Determine the (X, Y) coordinate at the center of the cell enclosing the given text.  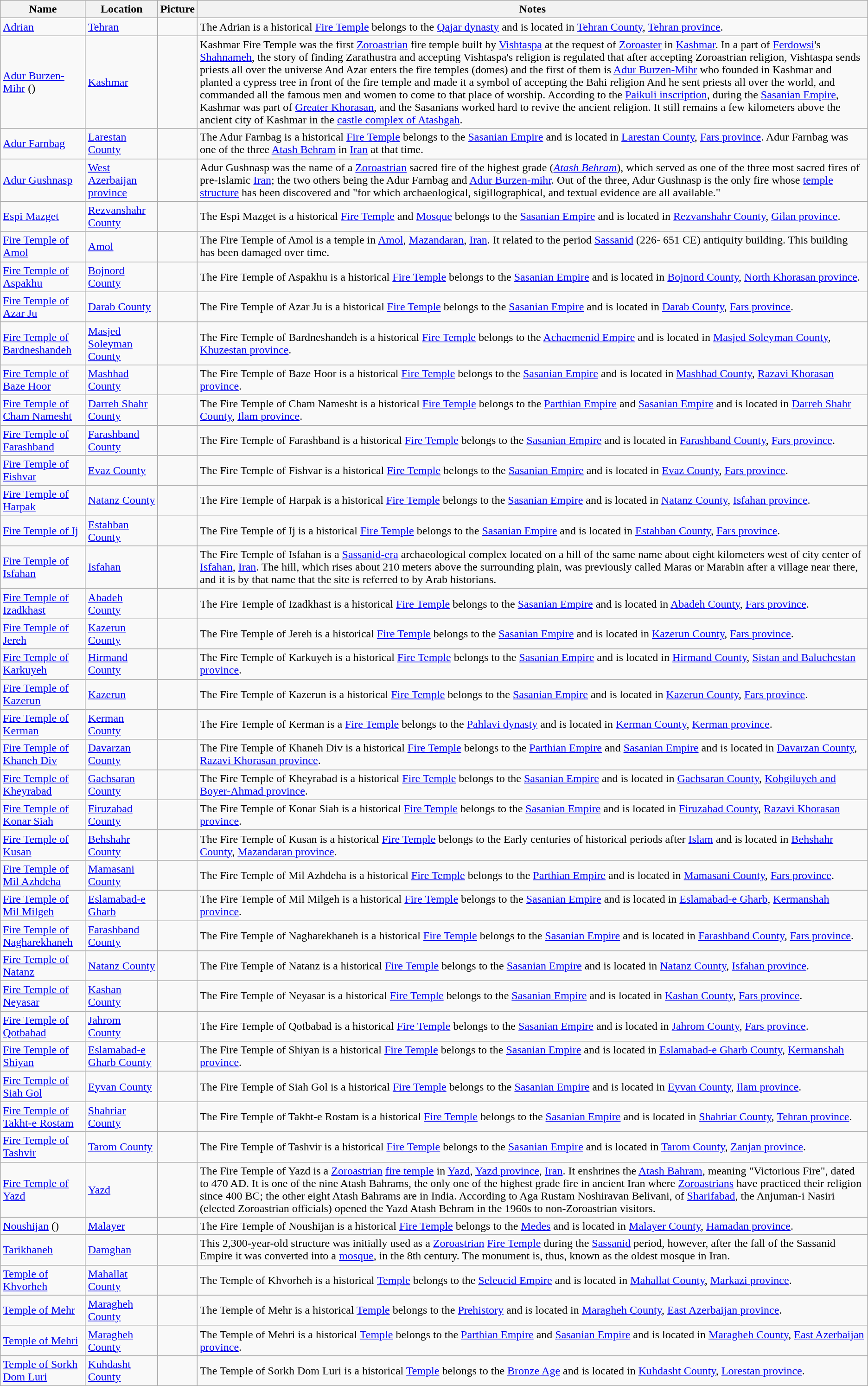
Fire Temple of Azar Ju (43, 307)
Fire Temple of Qotbabad (43, 1026)
Fire Temple of Konar Siah (43, 815)
Kashmar (121, 82)
The Fire Temple of Harpak is a historical Fire Temple belongs to the Sasanian Empire and is located in Natanz County, Isfahan province. (533, 501)
The Fire Temple of Noushijan is a historical Fire Temple belongs to the Medes and is located in Malayer County, Hamadan province. (533, 1226)
Fire Temple of Shiyan (43, 1057)
The Fire Temple of Tashvir is a historical Fire Temple belongs to the Sasanian Empire and is located in Tarom County, Zanjan province. (533, 1147)
The Fire Temple of Shiyan is a historical Fire Temple belongs to the Sasanian Empire and is located in Eslamabad-e Gharb County, Kermanshah province. (533, 1057)
Yazd (121, 1189)
Fire Temple of Aspakhu (43, 276)
The Fire Temple of Ij is a historical Fire Temple belongs to the Sasanian Empire and is located in Estahban County, Fars province. (533, 531)
Noushijan () (43, 1226)
Fire Temple of Yazd (43, 1189)
Fire Temple of Fishvar (43, 470)
The Fire Temple of Fishvar is a historical Fire Temple belongs to the Sasanian Empire and is located in Evaz County, Fars province. (533, 470)
Fire Temple of Kheyrabad (43, 785)
The Temple of Khvorheh is a historical Temple belongs to the Seleucid Empire and is located in Mahallat County, Markazi province. (533, 1280)
Eslamabad-e Gharb County (121, 1057)
The Fire Temple of Mil Azhdeha is a historical Fire Temple belongs to the Parthian Empire and is located in Mamasani County, Fars province. (533, 875)
Amol (121, 247)
The Espi Mazget is a historical Fire Temple and Mosque belongs to the Sasanian Empire and is located in Rezvanshahr County, Gilan province. (533, 216)
Tarikhaneh (43, 1250)
Larestan County (121, 144)
Fire Temple of Mil Azhdeha (43, 875)
Adur Burzen-Mihr () (43, 82)
Notes (533, 9)
The Fire Temple of Kerman is a Fire Temple belongs to the Pahlavi dynasty and is located in Kerman County, Kerman province. (533, 725)
Tarom County (121, 1147)
Fire Temple of Kerman (43, 725)
Jahrom County (121, 1026)
Behshahr County (121, 845)
Firuzabad County (121, 815)
The Fire Temple of Aspakhu is a historical Fire Temple belongs to the Sasanian Empire and is located in Bojnord County, North Khorasan province. (533, 276)
Abadeh County (121, 604)
Gachsaran County (121, 785)
Temple of Khvorheh (43, 1280)
The Fire Temple of Neyasar is a historical Fire Temple belongs to the Sasanian Empire and is located in Kashan County, Fars province. (533, 996)
Adur Farnbag (43, 144)
The Fire Temple of Siah Gol is a historical Fire Temple belongs to the Sasanian Empire and is located in Eyvan County, Ilam province. (533, 1086)
Darab County (121, 307)
Fire Temple of Isfahan (43, 567)
The Fire Temple of Jereh is a historical Fire Temple belongs to the Sasanian Empire and is located in Kazerun County, Fars province. (533, 634)
The Adrian is a historical Fire Temple belongs to the Qajar dynasty and is located in Tehran County, Tehran province. (533, 27)
Temple of Mehri (43, 1341)
Fire Temple of Cham Namesht (43, 410)
West Azerbaijan province (121, 180)
Mahallat County (121, 1280)
Fire Temple of Baze Hoor (43, 379)
Fire Temple of Kazerun (43, 694)
Temple of Mehr (43, 1310)
Fire Temple of Natanz (43, 966)
Malayer (121, 1226)
Fire Temple of Siah Gol (43, 1086)
Eyvan County (121, 1086)
Fire Temple of Jereh (43, 634)
Isfahan (121, 567)
Eslamabad-e Gharb (121, 905)
Fire Temple of Karkuyeh (43, 664)
The Fire Temple of Kazerun is a historical Fire Temple belongs to the Sasanian Empire and is located in Kazerun County, Fars province. (533, 694)
Kazerun (121, 694)
Kashan County (121, 996)
Fire Temple of Neyasar (43, 996)
Kerman County (121, 725)
Fire Temple of Nagharekhaneh (43, 935)
The Fire Temple of Natanz is a historical Fire Temple belongs to the Sasanian Empire and is located in Natanz County, Isfahan province. (533, 966)
Kuhdasht County (121, 1370)
Location (121, 9)
The Fire Temple of Farashband is a historical Fire Temple belongs to the Sasanian Empire and is located in Farashband County, Fars province. (533, 440)
Fire Temple of Bardneshandeh (43, 343)
Picture (177, 9)
Adrian (43, 27)
Tehran (121, 27)
Rezvanshahr County (121, 216)
Name (43, 9)
The Fire Temple of Azar Ju is a historical Fire Temple belongs to the Sasanian Empire and is located in Darab County, Fars province. (533, 307)
Fire Temple of Khaneh Div (43, 754)
The Temple of Mehr is a historical Temple belongs to the Prehistory and is located in Maragheh County, East Azerbaijan province. (533, 1310)
Fire Temple of Harpak (43, 501)
Masjed Soleyman County (121, 343)
Shahriar County (121, 1117)
The Fire Temple of Mil Milgeh is a historical Fire Temple belongs to the Sasanian Empire and is located in Eslamabad-e Gharb, Kermanshah province. (533, 905)
The Fire Temple of Nagharekhaneh is a historical Fire Temple belongs to the Sasanian Empire and is located in Farashband County, Fars province. (533, 935)
Fire Temple of Ij (43, 531)
Fire Temple of Tashvir (43, 1147)
The Fire Temple of Qotbabad is a historical Fire Temple belongs to the Sasanian Empire and is located in Jahrom County, Fars province. (533, 1026)
Bojnord County (121, 276)
Adur Gushnasp (43, 180)
Fire Temple of Takht-e Rostam (43, 1117)
Espi Mazget (43, 216)
Fire Temple of Mil Milgeh (43, 905)
Temple of Sorkh Dom Luri (43, 1370)
Fire Temple of Izadkhast (43, 604)
Darreh Shahr County (121, 410)
Fire Temple of Farashband (43, 440)
Estahban County (121, 531)
The Fire Temple of Izadkhast is a historical Fire Temple belongs to the Sasanian Empire and is located in Abadeh County, Fars province. (533, 604)
Hirmand County (121, 664)
The Fire Temple of Takht-e Rostam is a historical Fire Temple belongs to the Sasanian Empire and is located in Shahriar County, Tehran province. (533, 1117)
Fire Temple of Kusan (43, 845)
The Temple of Sorkh Dom Luri is a historical Temple belongs to the Bronze Age and is located in Kuhdasht County, Lorestan province. (533, 1370)
Mamasani County (121, 875)
Damghan (121, 1250)
The Fire Temple of Baze Hoor is a historical Fire Temple belongs to the Sasanian Empire and is located in Mashhad County, Razavi Khorasan province. (533, 379)
Evaz County (121, 470)
Mashhad County (121, 379)
Davarzan County (121, 754)
Fire Temple of Amol (43, 247)
Kazerun County (121, 634)
